For the text-containing cell, return its midpoint in [X, Y] coordinate format. 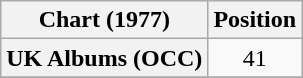
Position [255, 20]
41 [255, 58]
Chart (1977) [104, 20]
UK Albums (OCC) [104, 58]
